Capture the cell that displays the provided text and extract its [X, Y] central coordinate. 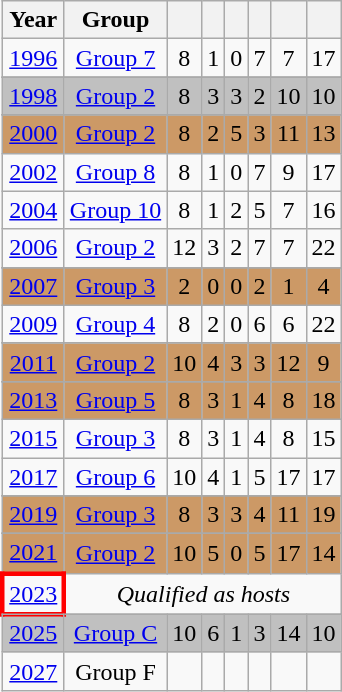
Group 8 [115, 172]
15 [324, 438]
1996 [33, 58]
2006 [33, 248]
2027 [33, 671]
18 [324, 400]
Group 5 [115, 400]
2013 [33, 400]
1998 [33, 96]
2015 [33, 438]
2007 [33, 286]
19 [324, 515]
2017 [33, 477]
Group C [115, 633]
Group F [115, 671]
Qualified as hosts [202, 594]
Group 6 [115, 477]
Group [115, 20]
2002 [33, 172]
Year [33, 20]
2000 [33, 134]
16 [324, 210]
2004 [33, 210]
2021 [33, 554]
13 [324, 134]
2011 [33, 362]
2025 [33, 633]
Group 4 [115, 324]
2023 [33, 594]
Group 7 [115, 58]
Group 10 [115, 210]
2009 [33, 324]
2019 [33, 515]
